Capture the cell that displays the provided text and extract its [X, Y] central coordinate. 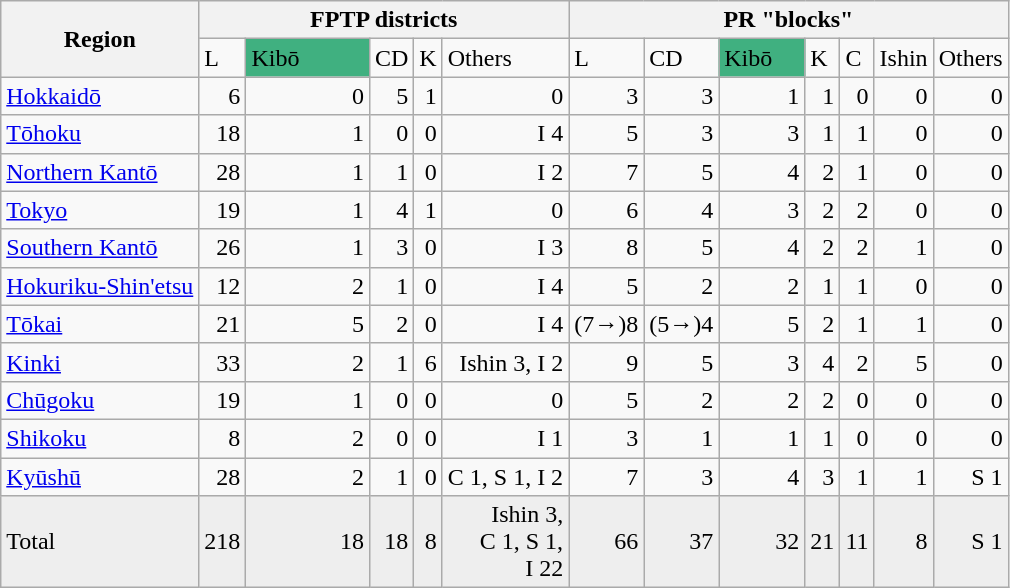
Tōkai [100, 324]
37 [682, 542]
C 1, S 1, I 2 [505, 477]
Ishin [904, 58]
Chūgoku [100, 400]
Ishin 3, I 2 [505, 362]
66 [606, 542]
Ishin 3,C 1, S 1,I 22 [505, 542]
32 [762, 542]
12 [222, 286]
I 3 [505, 248]
218 [222, 542]
11 [857, 542]
I 1 [505, 438]
PR "blocks" [789, 20]
Northern Kantō [100, 172]
(7→)8 [606, 324]
Hokkaidō [100, 96]
I 2 [505, 172]
Total [100, 542]
FPTP districts [384, 20]
Shikoku [100, 438]
9 [606, 362]
Hokuriku-Shin'etsu [100, 286]
Southern Kantō [100, 248]
Tōhoku [100, 134]
Kinki [100, 362]
Region [100, 39]
C [857, 58]
Tokyo [100, 210]
26 [222, 248]
Kyūshū [100, 477]
33 [222, 362]
(5→)4 [682, 324]
